For the text-containing cell, return its midpoint in (X, Y) coordinate format. 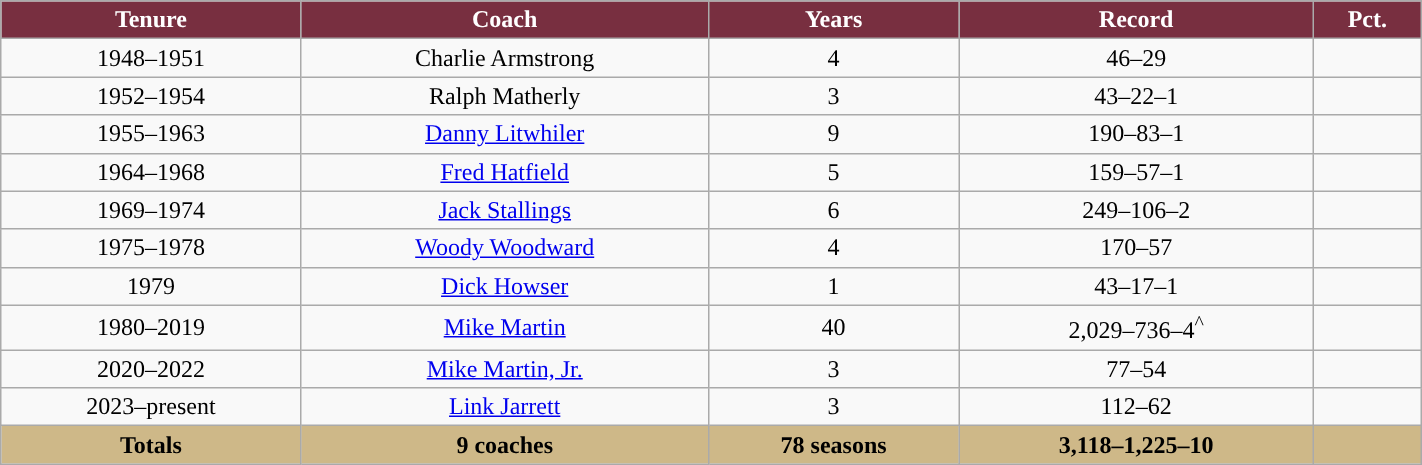
112–62 (1136, 407)
159–57–1 (1136, 172)
2020–2022 (151, 369)
Mike Martin, Jr. (504, 369)
2023–present (151, 407)
1955–1963 (151, 134)
Jack Stallings (504, 210)
1969–1974 (151, 210)
43–17–1 (1136, 286)
Link Jarrett (504, 407)
2,029–736–4^ (1136, 328)
Ralph Matherly (504, 96)
9 coaches (504, 445)
Fred Hatfield (504, 172)
77–54 (1136, 369)
Years (833, 20)
9 (833, 134)
249–106–2 (1136, 210)
1980–2019 (151, 328)
Woody Woodward (504, 248)
78 seasons (833, 445)
6 (833, 210)
1975–1978 (151, 248)
Charlie Armstrong (504, 58)
Coach (504, 20)
Danny Litwhiler (504, 134)
Pct. (1367, 20)
3,118–1,225–10 (1136, 445)
1964–1968 (151, 172)
1 (833, 286)
40 (833, 328)
Record (1136, 20)
Mike Martin (504, 328)
5 (833, 172)
1952–1954 (151, 96)
Tenure (151, 20)
43–22–1 (1136, 96)
170–57 (1136, 248)
46–29 (1136, 58)
Dick Howser (504, 286)
190–83–1 (1136, 134)
1948–1951 (151, 58)
Totals (151, 445)
1979 (151, 286)
